Capture the cell that displays the provided text and extract its (X, Y) central coordinate. 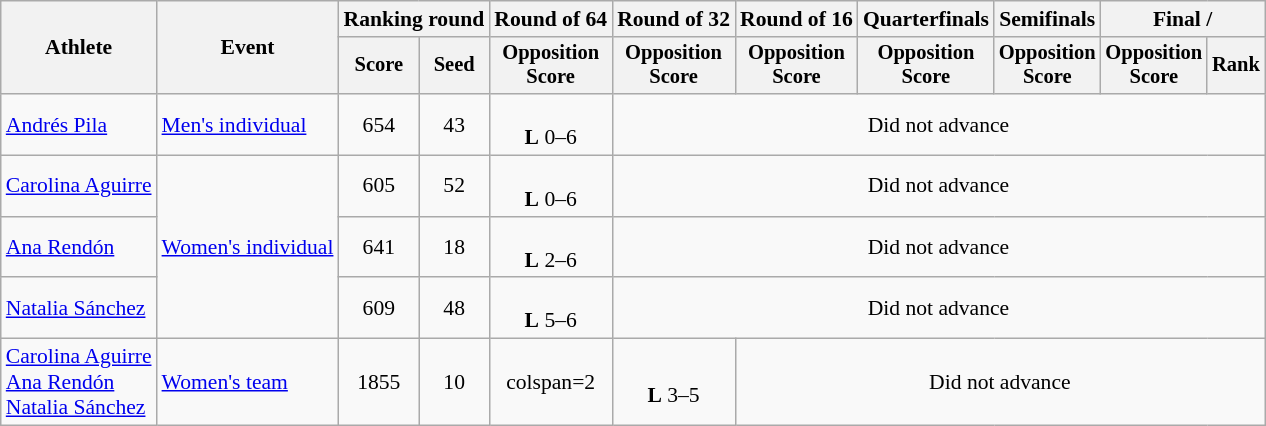
Final / (1183, 19)
Ana Rendón (79, 248)
Women's individual (248, 248)
Score (380, 66)
Women's team (248, 382)
Carolina AguirreAna RendónNatalia Sánchez (79, 382)
colspan=2 (550, 382)
L 2–6 (550, 248)
Ranking round (414, 19)
52 (454, 186)
Round of 64 (550, 19)
Round of 16 (796, 19)
Event (248, 48)
Andrés Pila (79, 124)
605 (380, 186)
Natalia Sánchez (79, 308)
Quarterfinals (926, 19)
Semifinals (1048, 19)
Men's individual (248, 124)
1855 (380, 382)
609 (380, 308)
48 (454, 308)
18 (454, 248)
10 (454, 382)
654 (380, 124)
L 3–5 (674, 382)
Rank (1236, 66)
641 (380, 248)
Athlete (79, 48)
Round of 32 (674, 19)
L 5–6 (550, 308)
Carolina Aguirre (79, 186)
43 (454, 124)
Seed (454, 66)
